Find where the given text appears and provide that cell's center as (x, y) coordinate. 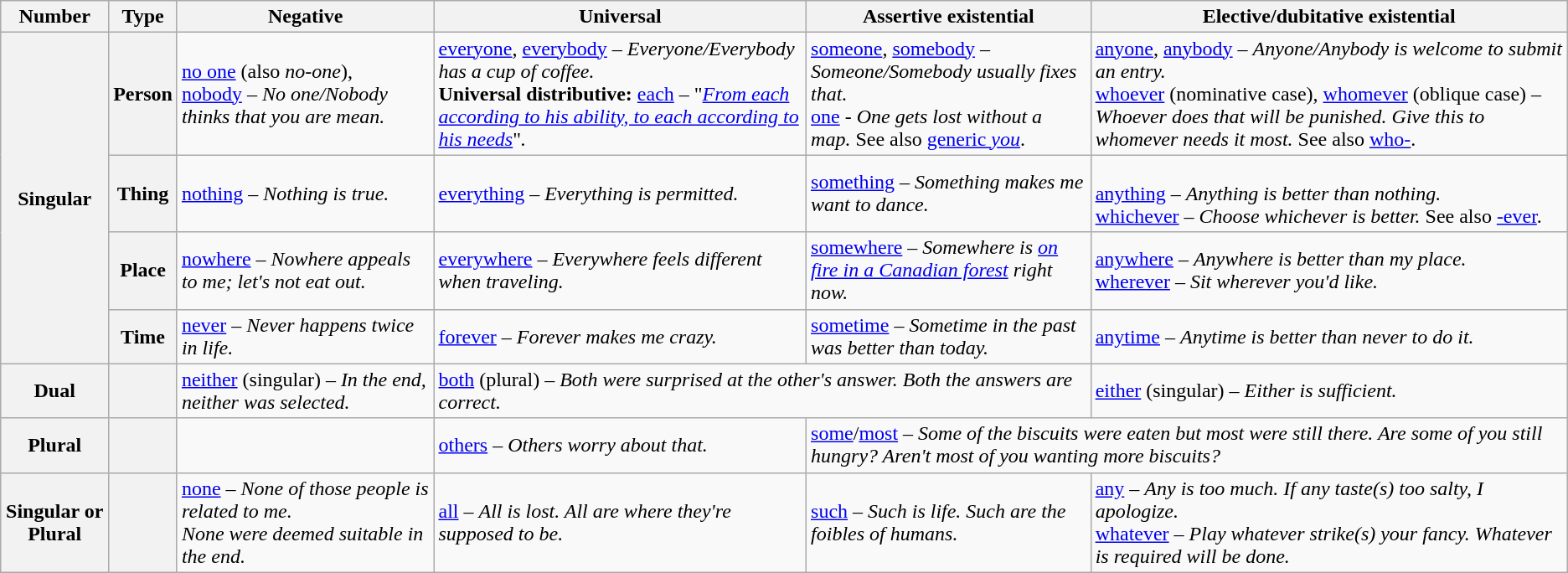
Dual (55, 390)
Singular (55, 198)
some/most – Some of the biscuits were eaten but most were still there. Are some of you still hungry? Aren't most of you wanting more biscuits? (1188, 446)
somewhere – Somewhere is on fire in a Canadian forest right now. (949, 271)
any – Any is too much. If any taste(s) too salty, I apologize.whatever – Play whatever strike(s) your fancy. Whatever is required will be done. (1328, 523)
others – Others worry about that. (620, 446)
nothing – Nothing is true. (305, 194)
everywhere – Everywhere feels different when traveling. (620, 271)
no one (also no-one), nobody – No one/Nobody thinks that you are mean. (305, 94)
anything – Anything is better than nothing.whichever – Choose whichever is better. See also -ever. (1328, 194)
nowhere – Nowhere appeals to me; let's not eat out. (305, 271)
someone, somebody – Someone/Somebody usually fixes that.one - One gets lost without a map. See also generic you. (949, 94)
Elective/dubitative existential (1328, 17)
Plural (55, 446)
Universal (620, 17)
both (plural) – Both were surprised at the other's answer. Both the answers are correct. (762, 390)
such – Such is life. Such are the foibles of humans. (949, 523)
all – All is lost. All are where they're supposed to be. (620, 523)
Assertive existential (949, 17)
Place (143, 271)
none – None of those people is related to me.None were deemed suitable in the end. (305, 523)
sometime – Sometime in the past was better than today. (949, 337)
Type (143, 17)
Singular or Plural (55, 523)
something – Something makes me want to dance. (949, 194)
Negative (305, 17)
Person (143, 94)
Thing (143, 194)
forever – Forever makes me crazy. (620, 337)
anywhere – Anywhere is better than my place.wherever – Sit wherever you'd like. (1328, 271)
Time (143, 337)
anytime – Anytime is better than never to do it. (1328, 337)
Number (55, 17)
everything – Everything is permitted. (620, 194)
never – Never happens twice in life. (305, 337)
either (singular) – Either is sufficient. (1328, 390)
neither (singular) – In the end, neither was selected. (305, 390)
